Find where the given text appears and provide that cell's center as (X, Y) coordinate. 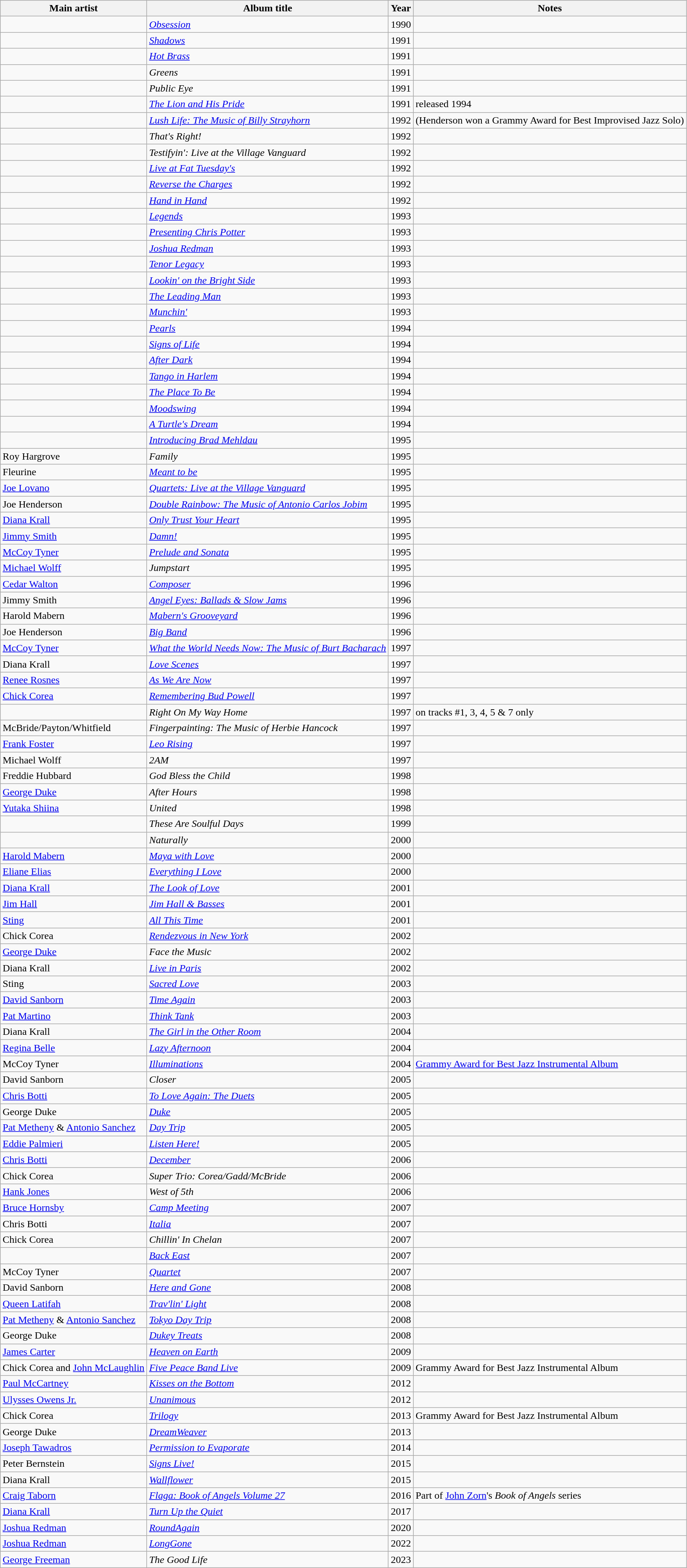
Eddie Palmieri (74, 1144)
Turn Up the Quiet (267, 1512)
That's Right! (267, 136)
Permission to Evaporate (267, 1447)
Prelude and Sonata (267, 552)
Paul McCartney (74, 1384)
Part of John Zorn's Book of Angels series (550, 1496)
Wallflower (267, 1479)
All This Time (267, 920)
Main artist (74, 8)
released 1994 (550, 104)
Fingerpainting: The Music of Herbie Hancock (267, 728)
2AM (267, 760)
Fleurine (74, 472)
The Girl in the Other Room (267, 1032)
Hank Jones (74, 1192)
To Love Again: The Duets (267, 1096)
DreamWeaver (267, 1431)
Listen Here! (267, 1144)
George Freeman (74, 1560)
Legends (267, 216)
Rendezvous in New York (267, 936)
Love Scenes (267, 664)
Roy Hargrove (74, 456)
After Dark (267, 360)
Hand in Hand (267, 200)
A Turtle's Dream (267, 424)
The Lion and His Pride (267, 104)
West of 5th (267, 1192)
God Bless the Child (267, 776)
Shadows (267, 40)
Lush Life: The Music of Billy Strayhorn (267, 120)
Eliane Elias (74, 872)
United (267, 808)
Notes (550, 8)
Frank Foster (74, 744)
Right On My Way Home (267, 712)
Illuminations (267, 1064)
Angel Eyes: Ballads & Slow Jams (267, 600)
Remembering Bud Powell (267, 696)
Obsession (267, 24)
Time Again (267, 1000)
Peter Bernstein (74, 1463)
1990 (401, 24)
Public Eye (267, 88)
Closer (267, 1080)
The Look of Love (267, 888)
What the World Needs Now: The Music of Burt Bacharach (267, 648)
Naturally (267, 840)
Leo Rising (267, 744)
James Carter (74, 1352)
Pat Martino (74, 1016)
2022 (401, 1544)
Regina Belle (74, 1048)
Super Trio: Corea/Gadd/McBride (267, 1176)
Unanimous (267, 1400)
Joe Lovano (74, 488)
Year (401, 8)
Trilogy (267, 1415)
RoundAgain (267, 1528)
Tokyo Day Trip (267, 1320)
Signs of Life (267, 344)
As We Are Now (267, 680)
Dukey Treats (267, 1336)
Freddie Hubbard (74, 776)
McBride/Payton/Whitfield (74, 728)
Yutaka Shiina (74, 808)
Queen Latifah (74, 1304)
Meant to be (267, 472)
2017 (401, 1512)
Here and Gone (267, 1288)
Family (267, 456)
Renee Rosnes (74, 680)
Chick Corea and John McLaughlin (74, 1368)
Tenor Legacy (267, 264)
The Leading Man (267, 296)
Jumpstart (267, 568)
Jim Hall (74, 904)
Heaven on Earth (267, 1352)
Lazy Afternoon (267, 1048)
Composer (267, 584)
Jim Hall & Basses (267, 904)
Day Trip (267, 1128)
Reverse the Charges (267, 184)
After Hours (267, 792)
Mabern's Grooveyard (267, 616)
The Place To Be (267, 392)
Album title (267, 8)
Only Trust Your Heart (267, 520)
Camp Meeting (267, 1208)
December (267, 1160)
Signs Live! (267, 1463)
Lookin' on the Bright Side (267, 280)
Introducing Brad Mehldau (267, 440)
Quartets: Live at the Village Vanguard (267, 488)
Double Rainbow: The Music of Antonio Carlos Jobim (267, 504)
Five Peace Band Live (267, 1368)
Trav'lin' Light (267, 1304)
2016 (401, 1496)
Damn! (267, 536)
Presenting Chris Potter (267, 232)
Big Band (267, 632)
LongGone (267, 1544)
Tango in Harlem (267, 376)
Testifyin': Live at the Village Vanguard (267, 152)
on tracks #1, 3, 4, 5 & 7 only (550, 712)
Craig Taborn (74, 1496)
Kisses on the Bottom (267, 1384)
Think Tank (267, 1016)
Munchin' (267, 312)
Bruce Hornsby (74, 1208)
These Are Soulful Days (267, 824)
Face the Music (267, 952)
Pearls (267, 328)
Quartet (267, 1272)
2023 (401, 1560)
Greens (267, 72)
Moodswing (267, 408)
Everything I Love (267, 872)
Maya with Love (267, 856)
Flaga: Book of Angels Volume 27 (267, 1496)
Live at Fat Tuesday's (267, 168)
Back East (267, 1256)
(Henderson won a Grammy Award for Best Improvised Jazz Solo) (550, 120)
Duke (267, 1112)
Cedar Walton (74, 584)
Ulysses Owens Jr. (74, 1400)
Sacred Love (267, 984)
Hot Brass (267, 56)
1999 (401, 824)
Italia (267, 1224)
Joseph Tawadros (74, 1447)
The Good Life (267, 1560)
2014 (401, 1447)
Live in Paris (267, 968)
Chillin' In Chelan (267, 1240)
2020 (401, 1528)
